Locate the cell with the specified text and output its (X, Y) center coordinate. 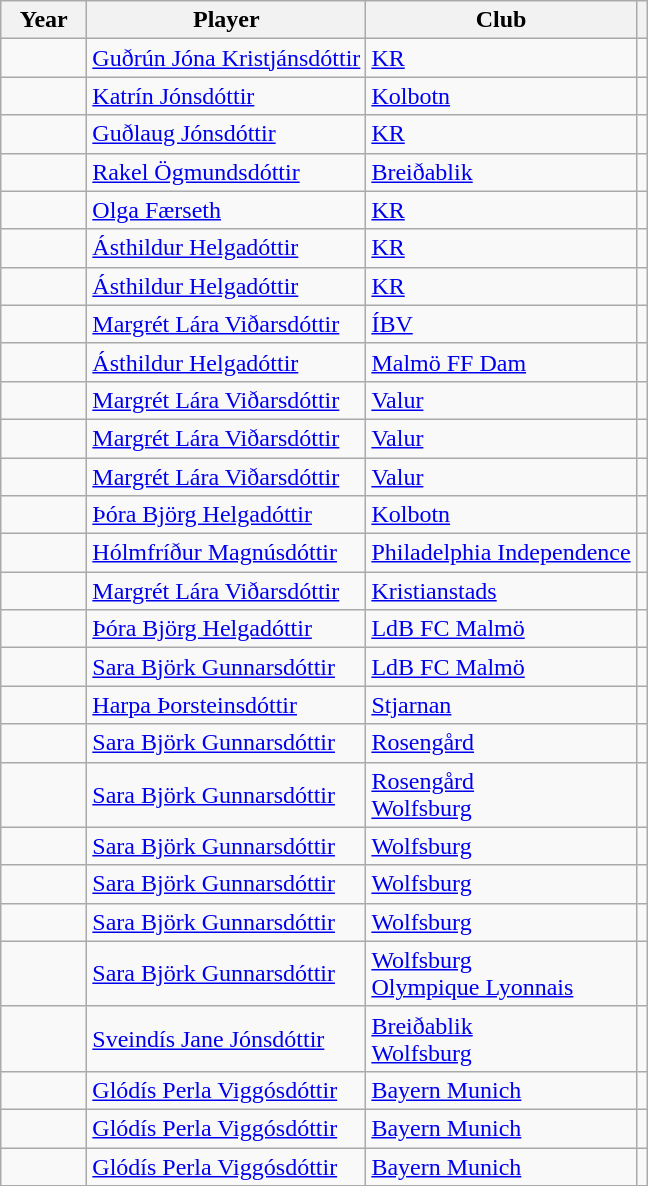
Rosengård Wolfsburg (501, 794)
Philadelphia Independence (501, 553)
Hólmfríður Magnúsdóttir (226, 553)
Breiðablik (501, 172)
Rakel Ögmundsdóttir (226, 172)
Malmö FF Dam (501, 362)
Club (501, 20)
Year (44, 20)
ÍBV (501, 324)
Guðlaug Jónsdóttir (226, 134)
Player (226, 20)
Rosengård (501, 743)
Harpa Þorsteinsdóttir (226, 705)
Kristianstads (501, 591)
Katrín Jónsdóttir (226, 96)
Wolfsburg Olympique Lyonnais (501, 974)
Olga Færseth (226, 210)
Sveindís Jane Jónsdóttir (226, 1038)
Stjarnan (501, 705)
Breiðablik Wolfsburg (501, 1038)
Guðrún Jóna Kristjánsdóttir (226, 58)
